Scan for the cell matching the given text and deliver its (x, y) coordinate at center. 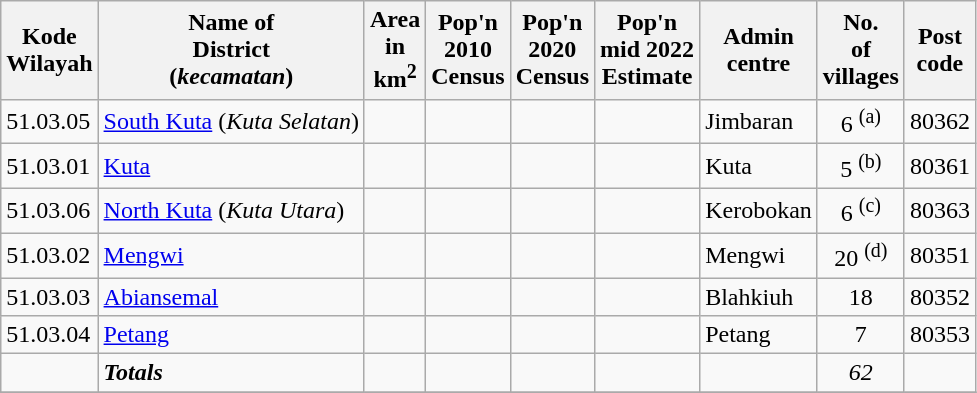
80362 (940, 122)
51.03.06 (50, 210)
80352 (940, 297)
Area in km2 (394, 50)
62 (860, 373)
Pop'n 2020 Census (552, 50)
20 (d) (860, 256)
7 (860, 335)
51.03.05 (50, 122)
Postcode (940, 50)
51.03.04 (50, 335)
51.03.02 (50, 256)
No.ofvillages (860, 50)
18 (860, 297)
80363 (940, 210)
Name ofDistrict(kecamatan) (231, 50)
80353 (940, 335)
5 (b) (860, 166)
80351 (940, 256)
Abiansemal (231, 297)
80361 (940, 166)
Totals (231, 373)
Kerobokan (759, 210)
6 (c) (860, 210)
51.03.01 (50, 166)
Pop'n mid 2022 Estimate (648, 50)
Admincentre (759, 50)
South Kuta (Kuta Selatan) (231, 122)
Pop'n 2010 Census (468, 50)
6 (a) (860, 122)
Jimbaran (759, 122)
51.03.03 (50, 297)
North Kuta (Kuta Utara) (231, 210)
Blahkiuh (759, 297)
Kode Wilayah (50, 50)
